Detect which cell encompasses the target text, then output its [X, Y] center coordinate. 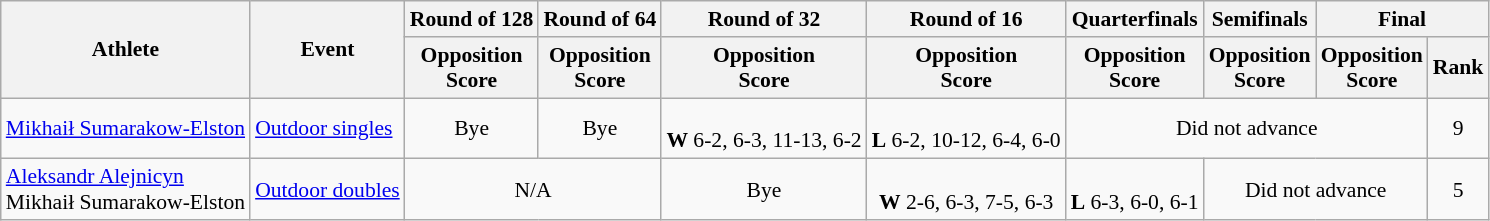
Semifinals [1260, 19]
Mikhaił Sumarakow-Elston [126, 128]
Outdoor singles [328, 128]
W 6-2, 6-3, 11-13, 6-2 [764, 128]
N/A [534, 190]
5 [1458, 190]
9 [1458, 128]
Outdoor doubles [328, 190]
L 6-3, 6-0, 6-1 [1135, 190]
Quarterfinals [1135, 19]
Round of 16 [966, 19]
Round of 64 [600, 19]
Event [328, 50]
Rank [1458, 68]
Aleksandr Alejnicyn Mikhaił Sumarakow-Elston [126, 190]
Round of 32 [764, 19]
W 2-6, 6-3, 7-5, 6-3 [966, 190]
L 6-2, 10-12, 6-4, 6-0 [966, 128]
Athlete [126, 50]
Round of 128 [472, 19]
Final [1402, 19]
